Detect which cell encompasses the target text, then output its (X, Y) center coordinate. 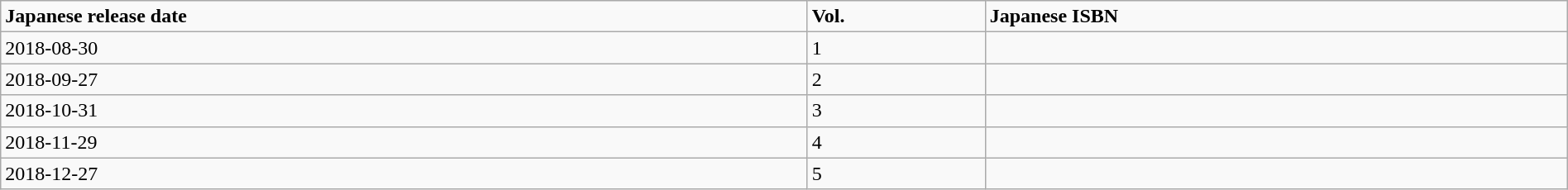
2018-10-31 (404, 111)
Japanese ISBN (1276, 17)
2018-09-27 (404, 79)
3 (896, 111)
5 (896, 173)
1 (896, 48)
4 (896, 142)
Japanese release date (404, 17)
Vol. (896, 17)
2018-11-29 (404, 142)
2018-12-27 (404, 173)
2 (896, 79)
2018-08-30 (404, 48)
